Return [X, Y] of the center of cell containing provided text 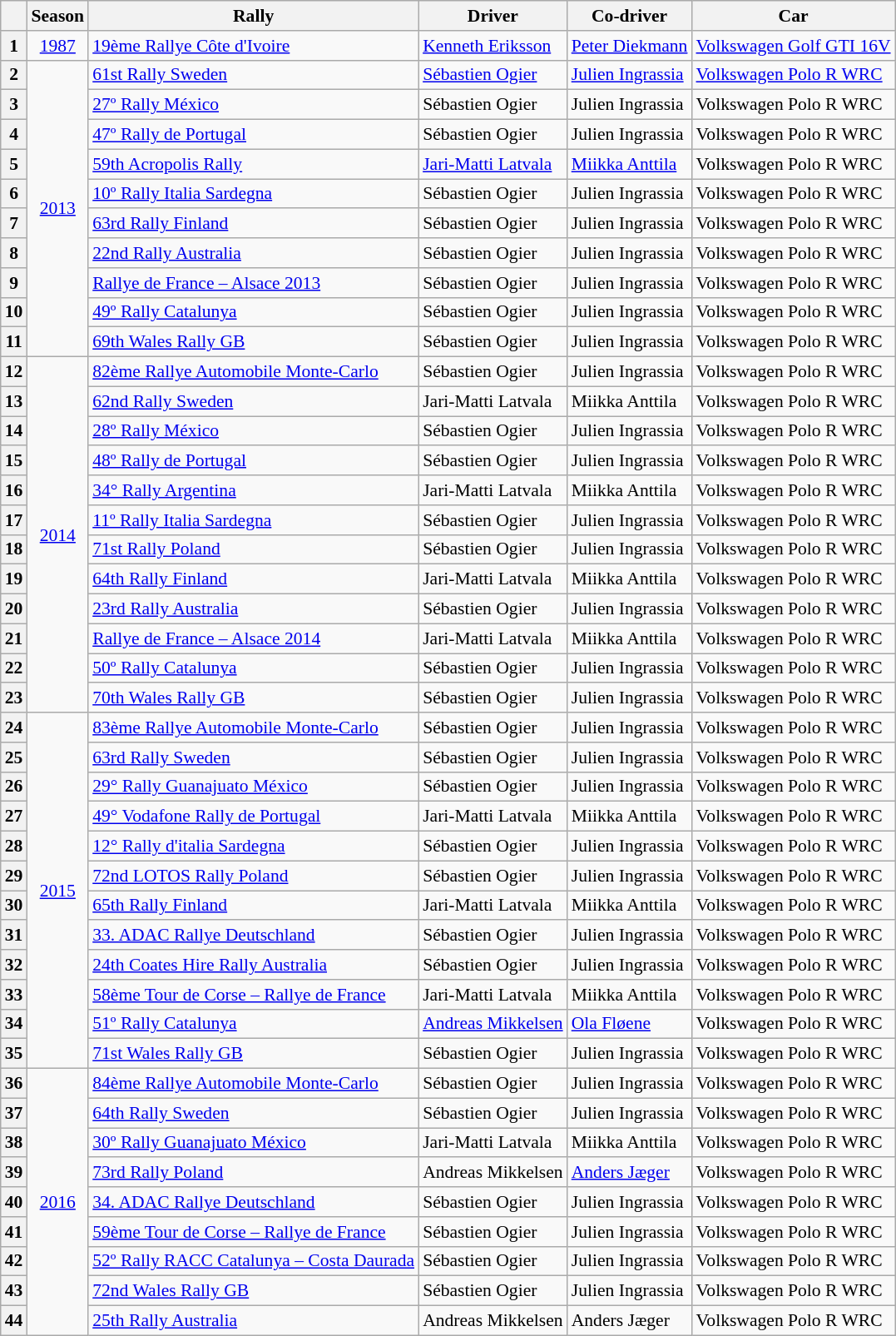
71st Wales Rally GB [253, 1054]
13 [14, 401]
52º Rally RACC Catalunya – Costa Daurada [253, 1261]
25 [14, 757]
16 [14, 490]
2 [14, 75]
48º Rally de Portugal [253, 461]
2014 [57, 535]
34° Rally Argentina [253, 490]
Ola Fløene [630, 1024]
2013 [57, 208]
40 [14, 1202]
24th Coates Hire Rally Australia [253, 965]
Rally [253, 16]
29 [14, 876]
59ème Tour de Corse – Rallye de France [253, 1232]
28 [14, 847]
Car [793, 16]
23 [14, 698]
59th Acropolis Rally [253, 164]
25th Rally Australia [253, 1321]
58ème Tour de Corse – Rallye de France [253, 995]
71st Rally Poland [253, 549]
49° Vodafone Rally de Portugal [253, 817]
41 [14, 1232]
50º Rally Catalunya [253, 668]
64th Rally Finland [253, 579]
30 [14, 906]
33. ADAC Rallye Deutschland [253, 936]
23rd Rally Australia [253, 609]
11 [14, 342]
24 [14, 728]
28º Rally México [253, 431]
14 [14, 431]
83ème Rallye Automobile Monte-Carlo [253, 728]
27 [14, 817]
62nd Rally Sweden [253, 401]
Peter Diekmann [630, 46]
Volkswagen Golf GTI 16V [793, 46]
1987 [57, 46]
35 [14, 1054]
11º Rally Italia Sardegna [253, 520]
6 [14, 194]
17 [14, 520]
22nd Rally Australia [253, 253]
61st Rally Sweden [253, 75]
36 [14, 1084]
43 [14, 1291]
Rallye de France – Alsace 2014 [253, 638]
10 [14, 312]
12° Rally d'italia Sardegna [253, 847]
4 [14, 135]
26 [14, 787]
72nd Wales Rally GB [253, 1291]
10º Rally Italia Sardegna [253, 194]
84ème Rallye Automobile Monte-Carlo [253, 1084]
5 [14, 164]
49º Rally Catalunya [253, 312]
12 [14, 372]
37 [14, 1113]
70th Wales Rally GB [253, 698]
31 [14, 936]
1 [14, 46]
3 [14, 105]
Driver [493, 16]
27º Rally México [253, 105]
Kenneth Eriksson [493, 46]
73rd Rally Poland [253, 1173]
18 [14, 549]
20 [14, 609]
19 [14, 579]
2016 [57, 1202]
8 [14, 253]
15 [14, 461]
Co-driver [630, 16]
69th Wales Rally GB [253, 342]
9 [14, 283]
44 [14, 1321]
38 [14, 1143]
72nd LOTOS Rally Poland [253, 876]
39 [14, 1173]
Season [57, 16]
34. ADAC Rallye Deutschland [253, 1202]
42 [14, 1261]
21 [14, 638]
63rd Rally Finland [253, 224]
47º Rally de Portugal [253, 135]
34 [14, 1024]
63rd Rally Sweden [253, 757]
65th Rally Finland [253, 906]
Rallye de France – Alsace 2013 [253, 283]
19ème Rallye Côte d'Ivoire [253, 46]
29° Rally Guanajuato México [253, 787]
2015 [57, 891]
33 [14, 995]
51º Rally Catalunya [253, 1024]
82ème Rallye Automobile Monte-Carlo [253, 372]
22 [14, 668]
30º Rally Guanajuato México [253, 1143]
7 [14, 224]
64th Rally Sweden [253, 1113]
32 [14, 965]
